Locate the cell with the specified text and output its (X, Y) center coordinate. 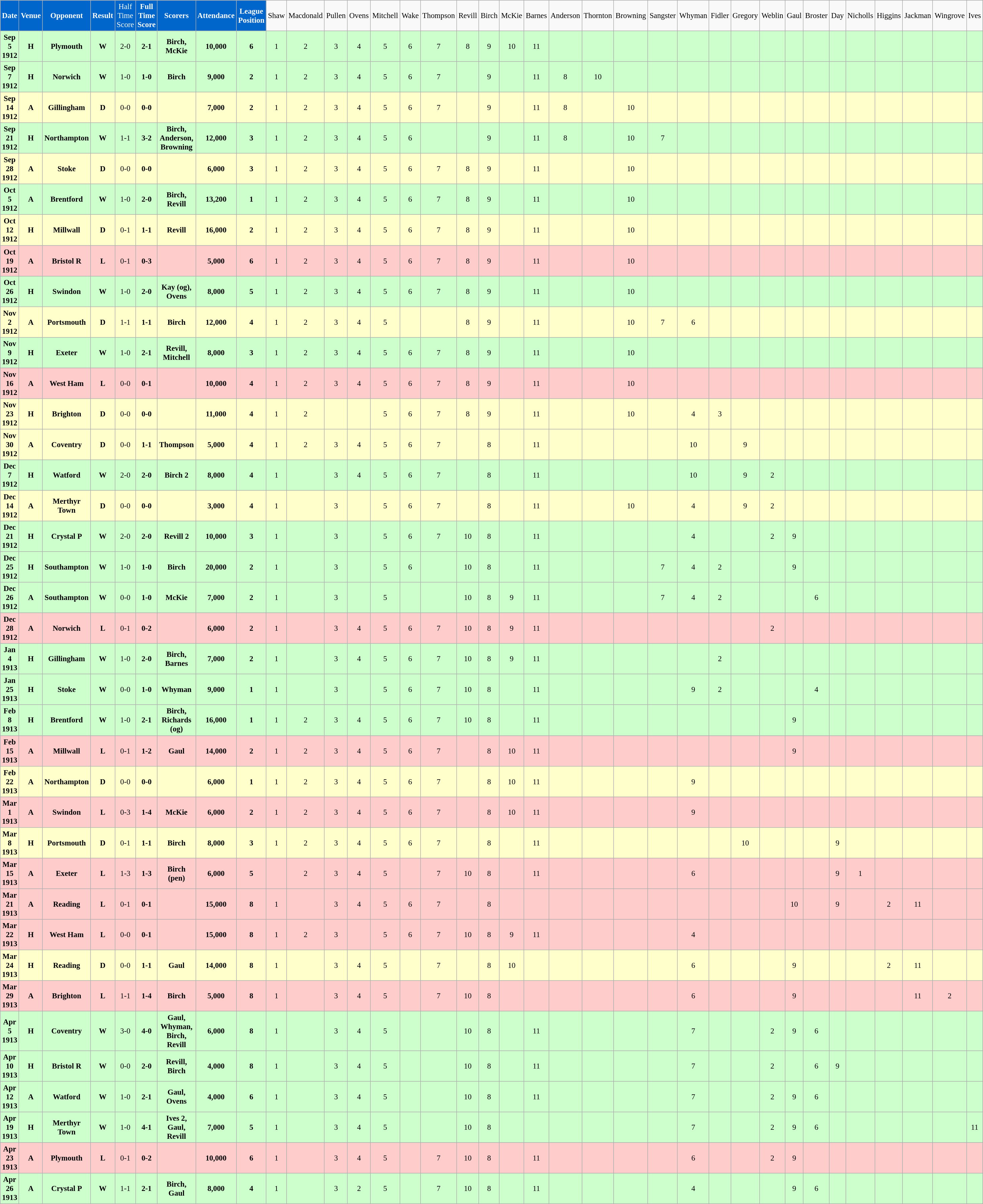
Birch, Barnes (177, 659)
11,000 (216, 414)
Mar 21 1913 (10, 904)
1-2 (146, 751)
Feb 15 1913 (10, 751)
Jan 4 1913 (10, 659)
4-1 (146, 1127)
Revill, Mitchell (177, 353)
Date (10, 16)
Sep 14 1912 (10, 108)
League Position (251, 16)
Feb 8 1913 (10, 720)
Sep 5 1912 (10, 46)
Browning (631, 16)
Shaw (276, 16)
Nicholls (860, 16)
Ives (975, 16)
Mar 1 1913 (10, 812)
Nov 30 1912 (10, 444)
20,000 (216, 567)
Mar 24 1913 (10, 965)
Nov 16 1912 (10, 383)
Nov 9 1912 (10, 353)
Full Time Score (146, 16)
Ovens (359, 16)
Oct 19 1912 (10, 261)
Wake (410, 16)
4-0 (146, 1031)
Gregory (746, 16)
Dec 7 1912 (10, 475)
Apr 12 1913 (10, 1097)
Higgins (889, 16)
Birch 2 (177, 475)
13,200 (216, 199)
3,000 (216, 506)
Mar 15 1913 (10, 874)
Nov 2 1912 (10, 322)
Revill 2 (177, 536)
Apr 19 1913 (10, 1127)
Attendance (216, 16)
Dec 28 1912 (10, 628)
Dec 25 1912 (10, 567)
Apr 10 1913 (10, 1066)
Mitchell (385, 16)
Birch (pen) (177, 874)
Feb 22 1913 (10, 782)
Ives 2, Gaul, Revill (177, 1127)
Result (103, 16)
Sep 7 1912 (10, 77)
Apr 5 1913 (10, 1031)
Jan 25 1913 (10, 690)
Sangster (663, 16)
Birch, McKie (177, 46)
Day (837, 16)
Weblin (772, 16)
Gaul, Whyman, Birch, Revill (177, 1031)
Revill, Birch (177, 1066)
Kay (og), Ovens (177, 291)
Gaul, Ovens (177, 1097)
Dec 14 1912 (10, 506)
Birch, Gaul (177, 1189)
Dec 26 1912 (10, 598)
Anderson (565, 16)
Dec 21 1912 (10, 536)
Sep 28 1912 (10, 169)
Pullen (336, 16)
Birch, Anderson, Browning (177, 138)
Scorers (177, 16)
Sep 21 1912 (10, 138)
Wingrove (950, 16)
Jackman (918, 16)
Barnes (536, 16)
Apr 26 1913 (10, 1189)
3-0 (125, 1031)
Broster (816, 16)
Nov 23 1912 (10, 414)
Fidler (720, 16)
Birch, Richards (og) (177, 720)
Birch, Revill (177, 199)
Opponent (67, 16)
Half Time Score (125, 16)
Oct 5 1912 (10, 199)
3-2 (146, 138)
Venue (31, 16)
Oct 26 1912 (10, 291)
Oct 12 1912 (10, 230)
Mar 8 1913 (10, 843)
Apr 23 1913 (10, 1158)
Thornton (598, 16)
Mar 29 1913 (10, 996)
Mar 22 1913 (10, 935)
Macdonald (306, 16)
